Capture the cell that displays the provided text and extract its (X, Y) central coordinate. 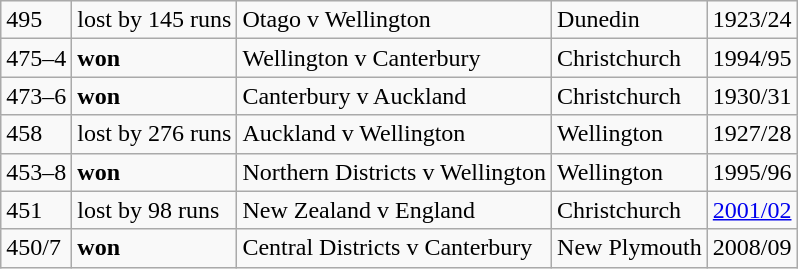
lost by 145 runs (154, 20)
Central Districts v Canterbury (394, 248)
New Zealand v England (394, 210)
lost by 276 runs (154, 134)
1930/31 (752, 96)
2001/02 (752, 210)
495 (36, 20)
458 (36, 134)
450/7 (36, 248)
473–6 (36, 96)
Canterbury v Auckland (394, 96)
New Plymouth (630, 248)
1927/28 (752, 134)
2008/09 (752, 248)
453–8 (36, 172)
1995/96 (752, 172)
Northern Districts v Wellington (394, 172)
1923/24 (752, 20)
lost by 98 runs (154, 210)
475–4 (36, 58)
1994/95 (752, 58)
Dunedin (630, 20)
Otago v Wellington (394, 20)
Wellington v Canterbury (394, 58)
451 (36, 210)
Auckland v Wellington (394, 134)
